Search for the cell housing the specified text and yield its [X, Y] center coordinate. 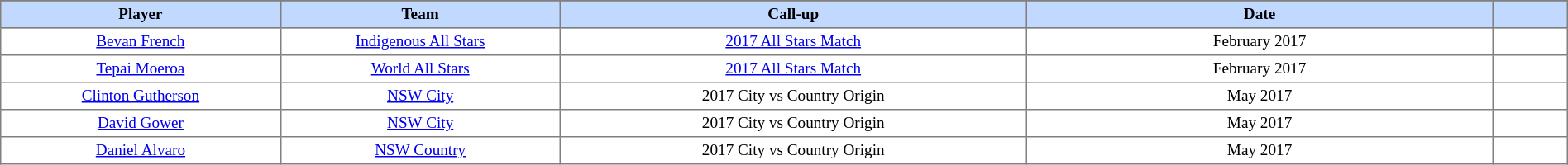
Tepai Moeroa [141, 69]
Clinton Gutherson [141, 96]
Daniel Alvaro [141, 150]
World All Stars [420, 69]
Team [420, 15]
NSW Country [420, 150]
Call-up [793, 15]
Indigenous All Stars [420, 41]
Bevan French [141, 41]
David Gower [141, 124]
Date [1260, 15]
Player [141, 15]
